Search for the cell housing the specified text and yield its (x, y) center coordinate. 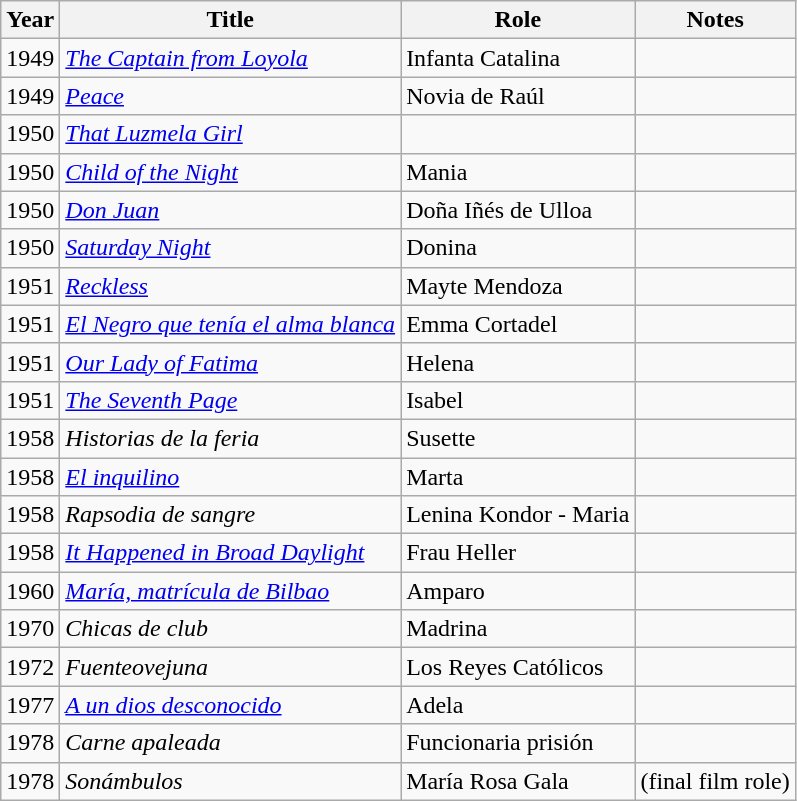
Notes (715, 20)
1977 (30, 705)
Doña Iñés de Ulloa (518, 210)
A un dios desconocido (230, 705)
The Seventh Page (230, 400)
Marta (518, 477)
It Happened in Broad Daylight (230, 553)
Carne apaleada (230, 743)
Peace (230, 96)
Child of the Night (230, 172)
Susette (518, 438)
Funcionaria prisión (518, 743)
Infanta Catalina (518, 58)
Historias de la feria (230, 438)
Helena (518, 362)
El Negro que tenía el alma blanca (230, 324)
Reckless (230, 286)
Mania (518, 172)
Isabel (518, 400)
Lenina Kondor - Maria (518, 515)
María Rosa Gala (518, 781)
Our Lady of Fatima (230, 362)
Mayte Mendoza (518, 286)
(final film role) (715, 781)
Rapsodia de sangre (230, 515)
The Captain from Loyola (230, 58)
Emma Cortadel (518, 324)
El inquilino (230, 477)
Los Reyes Católicos (518, 667)
Frau Heller (518, 553)
María, matrícula de Bilbao (230, 591)
Fuenteovejuna (230, 667)
1970 (30, 629)
Donina (518, 248)
1960 (30, 591)
Title (230, 20)
Don Juan (230, 210)
Novia de Raúl (518, 96)
Saturday Night (230, 248)
1972 (30, 667)
Madrina (518, 629)
Amparo (518, 591)
Sonámbulos (230, 781)
That Luzmela Girl (230, 134)
Adela (518, 705)
Chicas de club (230, 629)
Year (30, 20)
Role (518, 20)
